For the text-containing cell, return its midpoint in [X, Y] coordinate format. 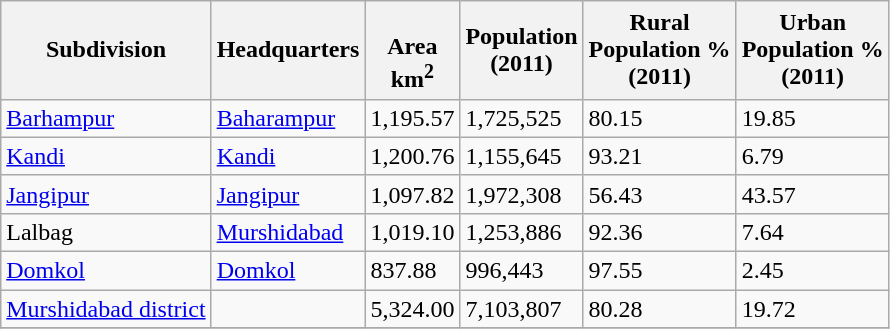
6.79 [812, 156]
1,200.76 [412, 156]
1,019.10 [412, 232]
97.55 [660, 271]
996,443 [522, 271]
1,972,308 [522, 194]
Population(2011) [522, 50]
80.15 [660, 118]
2.45 [812, 271]
1,097.82 [412, 194]
1,155,645 [522, 156]
Headquarters [288, 50]
93.21 [660, 156]
Areakm2 [412, 50]
1,253,886 [522, 232]
Urban Population % (2011) [812, 50]
Subdivision [106, 50]
5,324.00 [412, 309]
RuralPopulation %(2011) [660, 50]
80.28 [660, 309]
92.36 [660, 232]
Barhampur [106, 118]
56.43 [660, 194]
Lalbag [106, 232]
43.57 [812, 194]
837.88 [412, 271]
Murshidabad district [106, 309]
1,195.57 [412, 118]
19.85 [812, 118]
7,103,807 [522, 309]
19.72 [812, 309]
7.64 [812, 232]
1,725,525 [522, 118]
Baharampur [288, 118]
Murshidabad [288, 232]
